Determine the (X, Y) coordinate at the center of the cell enclosing the given text.  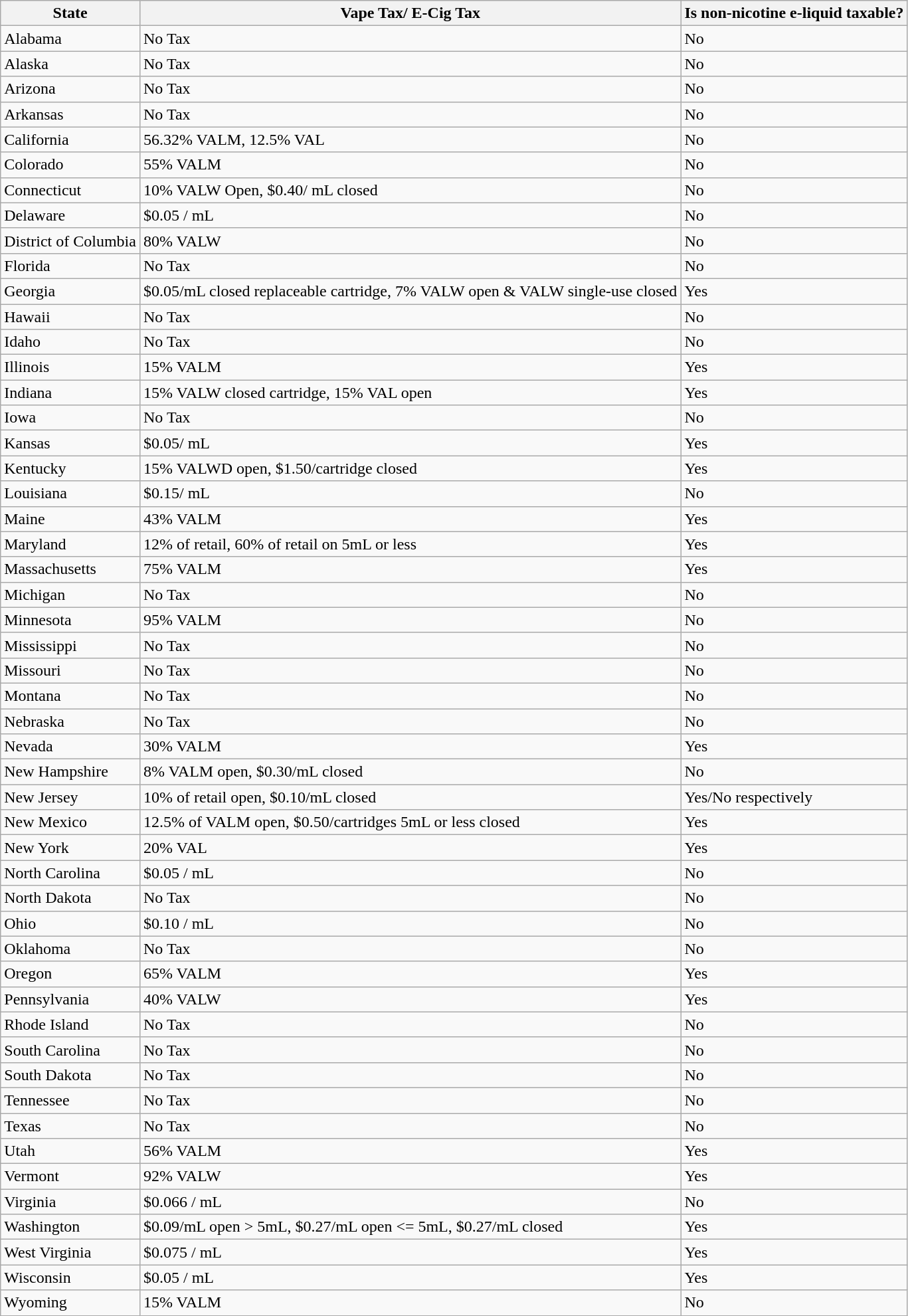
South Dakota (70, 1075)
Georgia (70, 291)
Louisiana (70, 494)
Pennsylvania (70, 999)
Idaho (70, 342)
Alabama (70, 39)
Maine (70, 519)
Delaware (70, 215)
New Hampshire (70, 772)
Iowa (70, 418)
State (70, 13)
Hawaii (70, 317)
Texas (70, 1126)
Wisconsin (70, 1277)
Arizona (70, 89)
15% VALWD open, $1.50/cartridge closed (410, 468)
Maryland (70, 544)
56% VALM (410, 1151)
$0.09/mL open > 5mL, $0.27/mL open <= 5mL, $0.27/mL closed (410, 1227)
$0.05/ mL (410, 443)
55% VALM (410, 165)
Oregon (70, 974)
West Virginia (70, 1252)
New Mexico (70, 822)
New Jersey (70, 797)
District of Columbia (70, 240)
Nevada (70, 747)
$0.10 / mL (410, 923)
75% VALM (410, 569)
Oklahoma (70, 949)
15% VALW closed cartridge, 15% VAL open (410, 393)
Indiana (70, 393)
40% VALW (410, 999)
Florida (70, 266)
92% VALW (410, 1176)
Kansas (70, 443)
Montana (70, 696)
12% of retail, 60% of retail on 5mL or less (410, 544)
Massachusetts (70, 569)
Mississippi (70, 645)
$0.075 / mL (410, 1252)
California (70, 140)
Washington (70, 1227)
Yes/No respectively (794, 797)
$0.15/ mL (410, 494)
Rhode Island (70, 1024)
Utah (70, 1151)
Tennessee (70, 1100)
Nebraska (70, 721)
Minnesota (70, 620)
8% VALM open, $0.30/mL closed (410, 772)
Alaska (70, 64)
Kentucky (70, 468)
80% VALW (410, 240)
30% VALM (410, 747)
95% VALM (410, 620)
Illinois (70, 367)
Colorado (70, 165)
Wyoming (70, 1303)
Vape Tax/ E-Cig Tax (410, 13)
Virginia (70, 1202)
65% VALM (410, 974)
New York (70, 848)
56.32% VALM, 12.5% VAL (410, 140)
43% VALM (410, 519)
Connecticut (70, 190)
12.5% of VALM open, $0.50/cartridges 5mL or less closed (410, 822)
South Carolina (70, 1050)
Missouri (70, 670)
Ohio (70, 923)
Michigan (70, 595)
Vermont (70, 1176)
10% VALW Open, $0.40/ mL closed (410, 190)
10% of retail open, $0.10/mL closed (410, 797)
Is non-nicotine e-liquid taxable? (794, 13)
North Carolina (70, 873)
20% VAL (410, 848)
$0.05/mL closed replaceable cartridge, 7% VALW open & VALW single-use closed (410, 291)
North Dakota (70, 898)
$0.066 / mL (410, 1202)
Arkansas (70, 114)
